Provide the (x, y) coordinate of the cell's center where the given text is located.  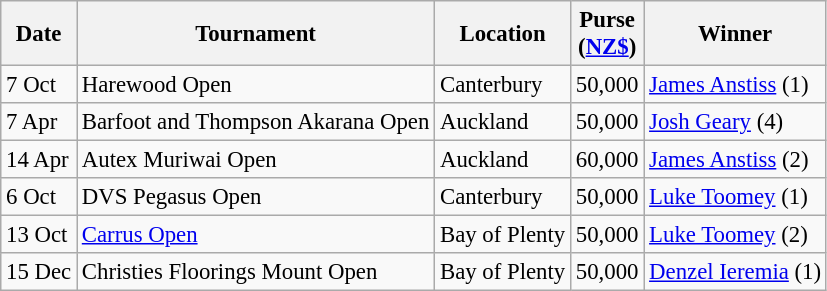
Location (503, 34)
7 Apr (39, 122)
60,000 (608, 160)
Luke Toomey (1) (736, 197)
Autex Muriwai Open (255, 160)
Harewood Open (255, 85)
13 Oct (39, 235)
Barfoot and Thompson Akarana Open (255, 122)
14 Apr (39, 160)
Winner (736, 34)
7 Oct (39, 85)
Josh Geary (4) (736, 122)
Bay of Plenty (503, 235)
Luke Toomey (2) (736, 235)
Tournament (255, 34)
James Anstiss (2) (736, 160)
Date (39, 34)
6 Oct (39, 197)
Purse(NZ$) (608, 34)
Carrus Open (255, 235)
James Anstiss (1) (736, 85)
DVS Pegasus Open (255, 197)
